Scan for the cell matching the given text and deliver its [X, Y] coordinate at center. 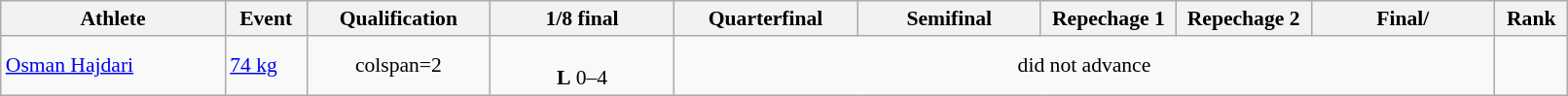
Quarterfinal [765, 18]
Rank [1532, 18]
Final/ [1404, 18]
Qualification [399, 18]
Repechage 2 [1244, 18]
Event [266, 18]
Repechage 1 [1108, 18]
did not advance [1084, 66]
Osman Hajdari [113, 66]
1/8 final [582, 18]
Athlete [113, 18]
74 kg [266, 66]
L 0–4 [582, 66]
colspan=2 [399, 66]
Semifinal [950, 18]
